Search for the cell housing the specified text and yield its (x, y) center coordinate. 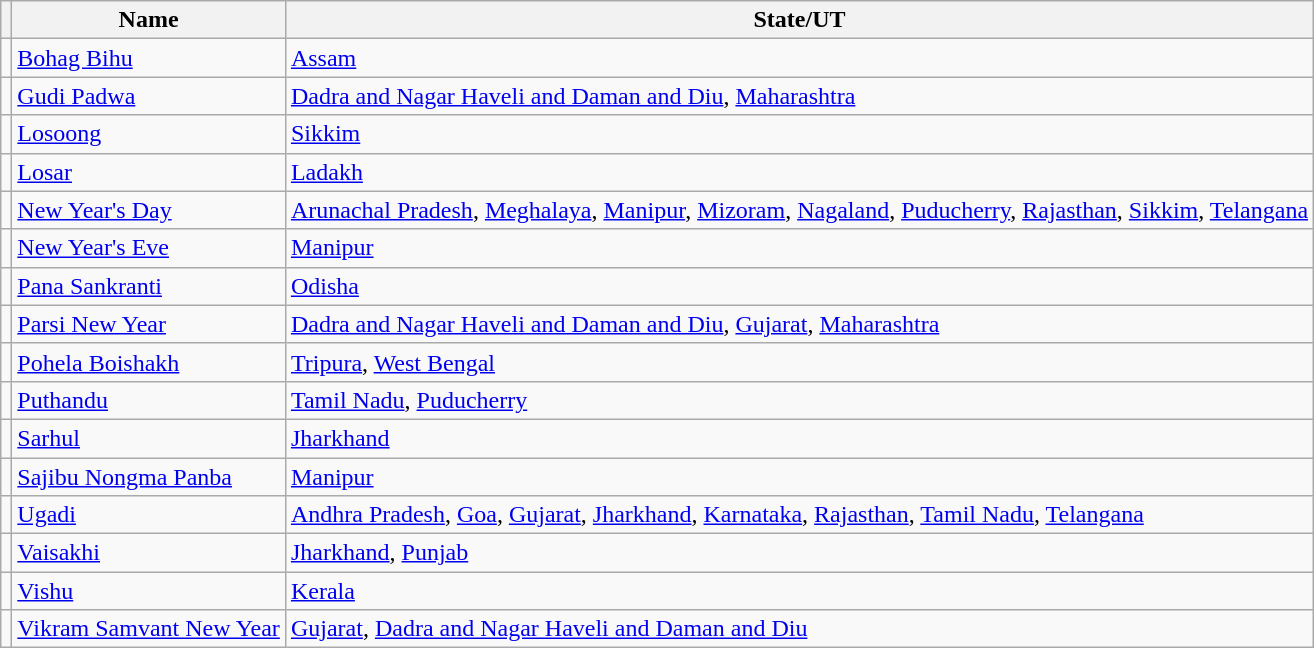
New Year's Eve (149, 248)
Name (149, 20)
Sikkim (799, 134)
Gudi Padwa (149, 96)
Odisha (799, 286)
Sarhul (149, 438)
Puthandu (149, 400)
Dadra and Nagar Haveli and Daman and Diu, Maharashtra (799, 96)
Tripura, West Bengal (799, 362)
Kerala (799, 591)
Jharkhand (799, 438)
Vikram Samvant New Year (149, 629)
Arunachal Pradesh, Meghalaya, Manipur, Mizoram, Nagaland, Puducherry, Rajasthan, Sikkim, Telangana (799, 210)
Losoong (149, 134)
Gujarat, Dadra and Nagar Haveli and Daman and Diu (799, 629)
Pohela Boishakh (149, 362)
Sajibu Nongma Panba (149, 477)
Assam (799, 58)
Bohag Bihu (149, 58)
Vaisakhi (149, 553)
Ladakh (799, 172)
Pana Sankranti (149, 286)
New Year's Day (149, 210)
State/UT (799, 20)
Parsi New Year (149, 324)
Vishu (149, 591)
Andhra Pradesh, Goa, Gujarat, Jharkhand, Karnataka, Rajasthan, Tamil Nadu, Telangana (799, 515)
Dadra and Nagar Haveli and Daman and Diu, Gujarat, Maharashtra (799, 324)
Losar (149, 172)
Jharkhand, Punjab (799, 553)
Tamil Nadu, Puducherry (799, 400)
Ugadi (149, 515)
